Capture the cell that displays the provided text and extract its [X, Y] central coordinate. 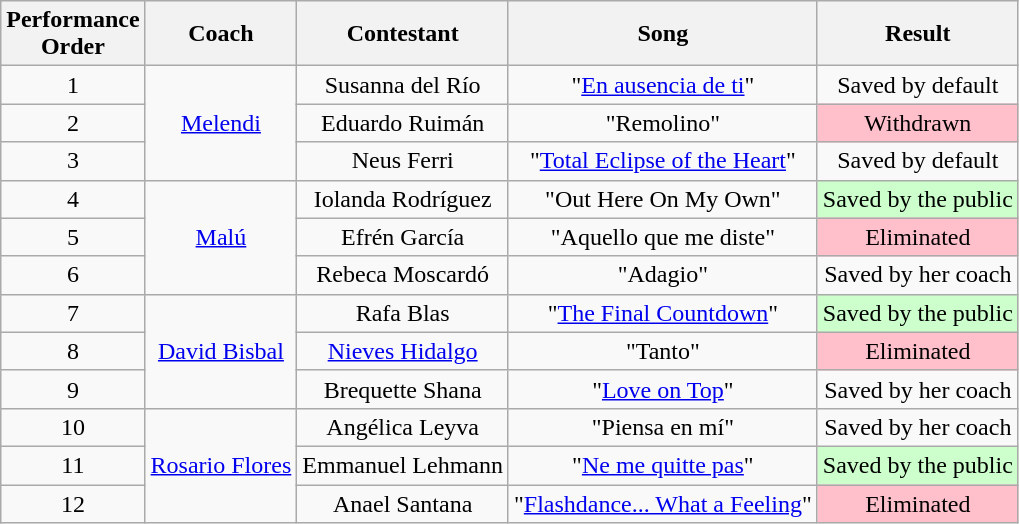
Eduardo Ruimán [403, 123]
1 [73, 85]
"Aquello que me diste" [662, 237]
Rafa Blas [403, 313]
"Tanto" [662, 351]
Rebeca Moscardó [403, 275]
Iolanda Rodríguez [403, 199]
Nieves Hidalgo [403, 351]
9 [73, 389]
"Flashdance... What a Feeling" [662, 503]
"Total Eclipse of the Heart" [662, 161]
Anael Santana [403, 503]
2 [73, 123]
8 [73, 351]
"Out Here On My Own" [662, 199]
Rosario Flores [221, 465]
Performance Order [73, 34]
"Love on Top" [662, 389]
"En ausencia de ti" [662, 85]
Angélica Leyva [403, 427]
Contestant [403, 34]
David Bisbal [221, 351]
7 [73, 313]
"Piensa en mí" [662, 427]
3 [73, 161]
Efrén García [403, 237]
"Ne me quitte pas" [662, 465]
"Adagio" [662, 275]
5 [73, 237]
Susanna del Río [403, 85]
Malú [221, 237]
Song [662, 34]
Neus Ferri [403, 161]
Coach [221, 34]
Melendi [221, 123]
11 [73, 465]
Withdrawn [918, 123]
6 [73, 275]
12 [73, 503]
"Remolino" [662, 123]
Emmanuel Lehmann [403, 465]
4 [73, 199]
Result [918, 34]
"The Final Countdown" [662, 313]
10 [73, 427]
Brequette Shana [403, 389]
